From the cell containing the given text, extract its center point as [X, Y] coordinate. 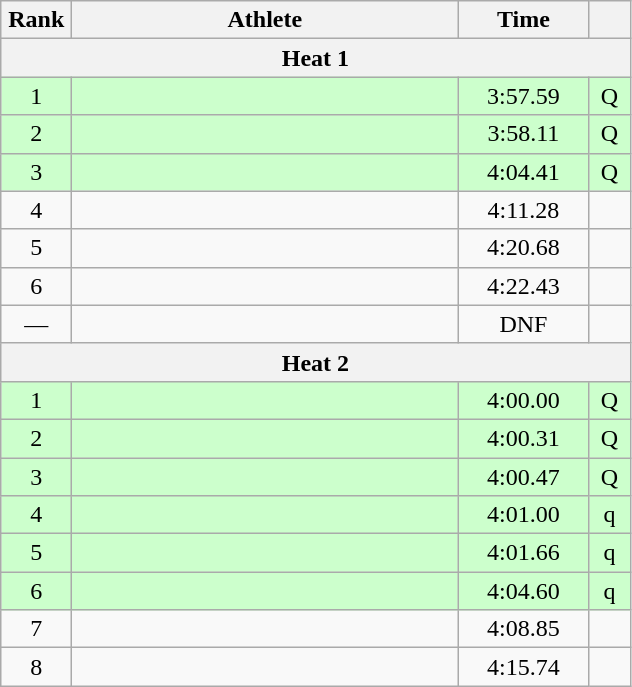
Athlete [265, 20]
4:00.47 [524, 477]
4:00.31 [524, 438]
4:00.00 [524, 400]
Heat 1 [316, 58]
3:57.59 [524, 96]
4:11.28 [524, 210]
4:04.41 [524, 172]
4:01.00 [524, 515]
4:15.74 [524, 667]
4:20.68 [524, 248]
Rank [36, 20]
4:22.43 [524, 286]
8 [36, 667]
7 [36, 629]
4:04.60 [524, 591]
Time [524, 20]
DNF [524, 324]
3:58.11 [524, 134]
4:08.85 [524, 629]
Heat 2 [316, 362]
4:01.66 [524, 553]
— [36, 324]
